From the cell containing the given text, extract its center point as (X, Y) coordinate. 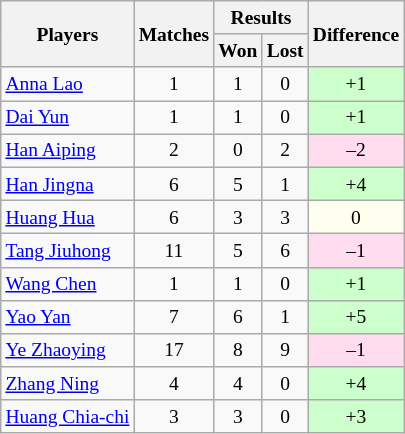
Huang Chia-chi (68, 416)
Han Jingna (68, 184)
Han Aiping (68, 150)
Anna Lao (68, 84)
Wang Chen (68, 284)
17 (174, 350)
Ye Zhaoying (68, 350)
7 (174, 316)
Won (238, 50)
Results (261, 18)
Dai Yun (68, 118)
Matches (174, 34)
Huang Hua (68, 216)
Yao Yan (68, 316)
+3 (356, 416)
–2 (356, 150)
Players (68, 34)
+5 (356, 316)
11 (174, 250)
Lost (285, 50)
8 (238, 350)
9 (285, 350)
Zhang Ning (68, 384)
Tang Jiuhong (68, 250)
Difference (356, 34)
